Return [X, Y] of the center of cell containing provided text 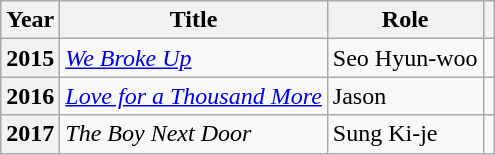
Love for a Thousand More [194, 96]
Jason [405, 96]
2017 [30, 134]
Title [194, 20]
The Boy Next Door [194, 134]
Year [30, 20]
Sung Ki-je [405, 134]
We Broke Up [194, 58]
Seo Hyun-woo [405, 58]
Role [405, 20]
2016 [30, 96]
2015 [30, 58]
